Provide the [X, Y] coordinate of the cell's center where the given text is located.  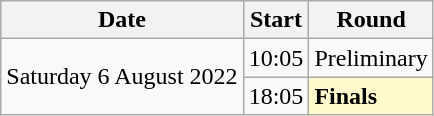
Saturday 6 August 2022 [122, 77]
Preliminary [371, 58]
18:05 [276, 96]
Start [276, 20]
Round [371, 20]
Date [122, 20]
Finals [371, 96]
10:05 [276, 58]
